Extract the [X, Y] coordinate from the center of the cell holding the provided text.  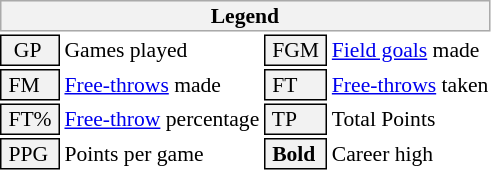
Free-throws made [162, 85]
FT [296, 85]
Bold [296, 154]
GP [30, 50]
TP [296, 120]
Free-throw percentage [162, 120]
PPG [30, 154]
Legend [245, 16]
FGM [296, 50]
Total Points [410, 120]
Points per game [162, 154]
Field goals made [410, 50]
FT% [30, 120]
Free-throws taken [410, 85]
Career high [410, 154]
FM [30, 85]
Games played [162, 50]
